Detect which cell encompasses the target text, then output its [X, Y] center coordinate. 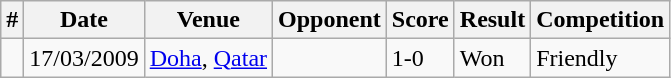
Friendly [600, 58]
# [12, 20]
Venue [208, 20]
Score [420, 20]
Opponent [330, 20]
1-0 [420, 58]
17/03/2009 [84, 58]
Doha, Qatar [208, 58]
Date [84, 20]
Won [492, 58]
Result [492, 20]
Competition [600, 20]
